Scan for the cell matching the given text and deliver its [x, y] coordinate at center. 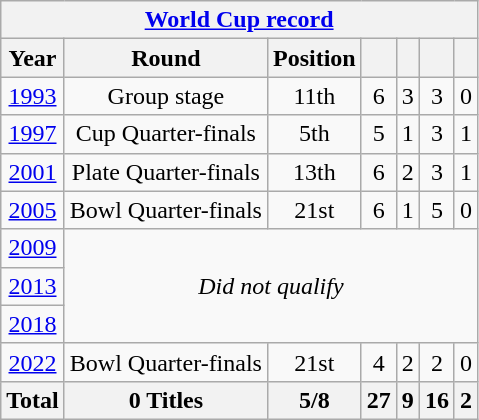
World Cup record [240, 20]
0 Titles [166, 400]
1997 [33, 134]
16 [436, 400]
1993 [33, 96]
13th [314, 172]
Cup Quarter-finals [166, 134]
2009 [33, 248]
9 [408, 400]
4 [378, 362]
2018 [33, 324]
Position [314, 58]
2022 [33, 362]
27 [378, 400]
Total [33, 400]
Year [33, 58]
5/8 [314, 400]
Round [166, 58]
5th [314, 134]
Did not qualify [270, 286]
2013 [33, 286]
Group stage [166, 96]
Plate Quarter-finals [166, 172]
2001 [33, 172]
11th [314, 96]
2005 [33, 210]
